Return the [x, y] coordinate for the center point of the cell that contains the specified text.  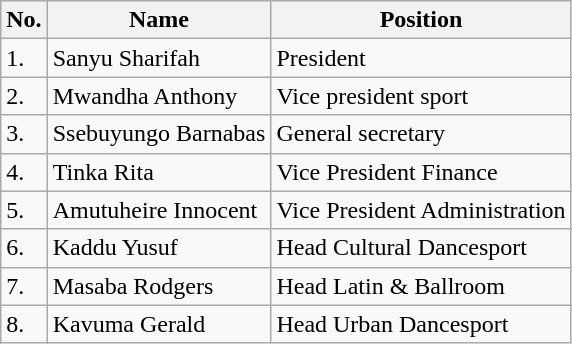
Vice President Finance [421, 172]
Mwandha Anthony [159, 96]
Amutuheire Innocent [159, 210]
Head Cultural Dancesport [421, 248]
Head Urban Dancesport [421, 324]
1. [24, 58]
Kavuma Gerald [159, 324]
Name [159, 20]
4. [24, 172]
Tinka Rita [159, 172]
Masaba Rodgers [159, 286]
6. [24, 248]
Sanyu Sharifah [159, 58]
General secretary [421, 134]
No. [24, 20]
7. [24, 286]
3. [24, 134]
5. [24, 210]
2. [24, 96]
Position [421, 20]
Ssebuyungo Barnabas [159, 134]
Head Latin & Ballroom [421, 286]
Vice President Administration [421, 210]
Kaddu Yusuf [159, 248]
8. [24, 324]
President [421, 58]
Vice president sport [421, 96]
